Identify which cell holds the provided text, then report its (x, y) central coordinate. 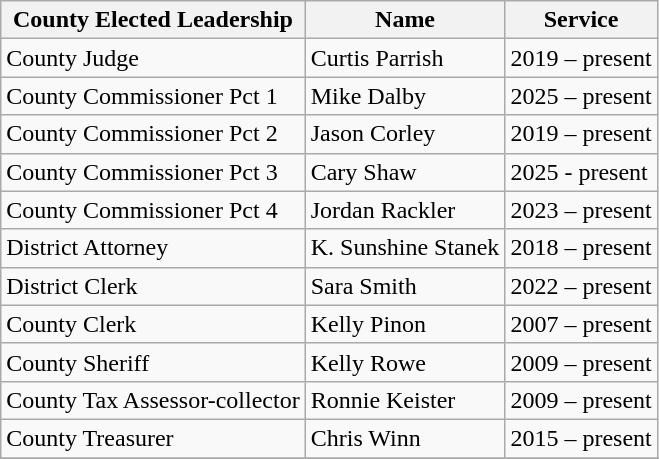
Cary Shaw (405, 172)
Jason Corley (405, 134)
Curtis Parrish (405, 58)
Kelly Rowe (405, 362)
District Clerk (153, 286)
2018 – present (581, 248)
Name (405, 20)
K. Sunshine Stanek (405, 248)
County Judge (153, 58)
2015 – present (581, 438)
2022 – present (581, 286)
Jordan Rackler (405, 210)
Sara Smith (405, 286)
County Elected Leadership (153, 20)
Service (581, 20)
County Commissioner Pct 3 (153, 172)
2007 – present (581, 324)
County Clerk (153, 324)
County Tax Assessor-collector (153, 400)
2025 - present (581, 172)
2025 – present (581, 96)
County Treasurer (153, 438)
Ronnie Keister (405, 400)
Chris Winn (405, 438)
Kelly Pinon (405, 324)
County Commissioner Pct 4 (153, 210)
County Sheriff (153, 362)
County Commissioner Pct 1 (153, 96)
District Attorney (153, 248)
2023 – present (581, 210)
County Commissioner Pct 2 (153, 134)
Mike Dalby (405, 96)
